Return [x, y] of the center of cell containing provided text 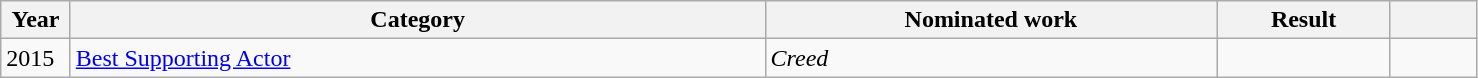
Creed [991, 58]
Result [1304, 20]
Year [36, 20]
2015 [36, 58]
Best Supporting Actor [418, 58]
Nominated work [991, 20]
Category [418, 20]
